Return (x, y) of the center of cell containing provided text 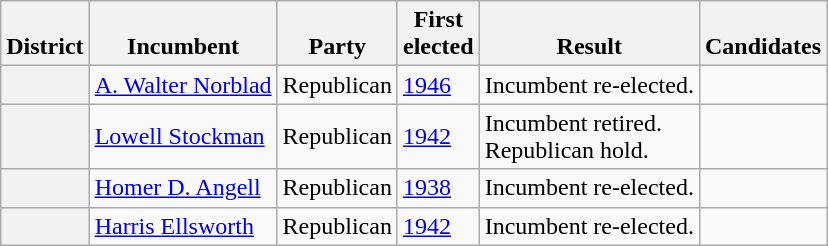
Result (589, 34)
Homer D. Angell (183, 188)
Incumbent retired.Republican hold. (589, 136)
Party (337, 34)
1946 (438, 85)
1938 (438, 188)
District (45, 34)
Firstelected (438, 34)
Lowell Stockman (183, 136)
Harris Ellsworth (183, 226)
Incumbent (183, 34)
A. Walter Norblad (183, 85)
Candidates (762, 34)
